For the text-containing cell, return its midpoint in [x, y] coordinate format. 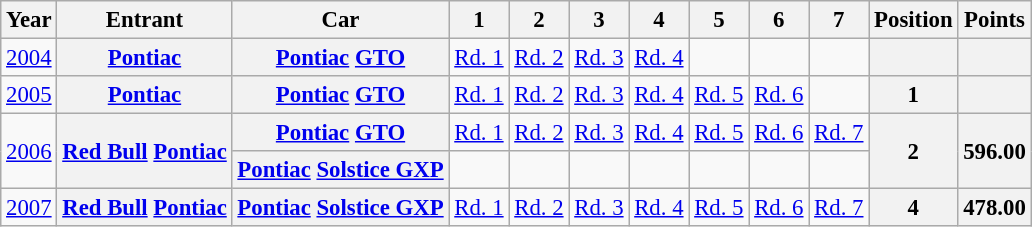
478.00 [994, 208]
3 [599, 20]
5 [719, 20]
596.00 [994, 152]
7 [839, 20]
2005 [29, 95]
Position [914, 20]
Points [994, 20]
2007 [29, 208]
Car [340, 20]
6 [779, 20]
Year [29, 20]
Entrant [144, 20]
2004 [29, 58]
2006 [29, 152]
